Capture the cell that displays the provided text and extract its (x, y) central coordinate. 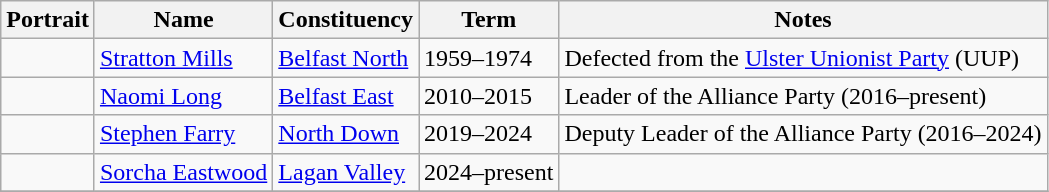
Constituency (346, 20)
Naomi Long (183, 96)
2010–2015 (489, 96)
Leader of the Alliance Party (2016–present) (803, 96)
1959–1974 (489, 58)
Sorcha Eastwood (183, 172)
2019–2024 (489, 134)
Term (489, 20)
Belfast North (346, 58)
Lagan Valley (346, 172)
North Down (346, 134)
Name (183, 20)
Stephen Farry (183, 134)
Defected from the Ulster Unionist Party (UUP) (803, 58)
2024–present (489, 172)
Notes (803, 20)
Belfast East (346, 96)
Stratton Mills (183, 58)
Deputy Leader of the Alliance Party (2016–2024) (803, 134)
Portrait (48, 20)
